Return the (X, Y) coordinate for the center point of the cell that contains the specified text.  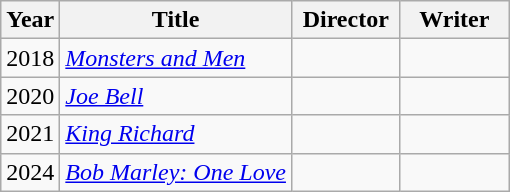
2018 (30, 58)
Director (346, 20)
Joe Bell (176, 96)
Writer (454, 20)
Title (176, 20)
Bob Marley: One Love (176, 172)
Year (30, 20)
2021 (30, 134)
2020 (30, 96)
Monsters and Men (176, 58)
King Richard (176, 134)
2024 (30, 172)
